Identify which cell holds the provided text, then report its [x, y] central coordinate. 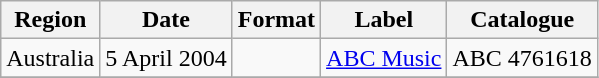
Australia [50, 58]
Region [50, 20]
Date [166, 20]
ABC Music [384, 58]
5 April 2004 [166, 58]
Label [384, 20]
Format [276, 20]
Catalogue [522, 20]
ABC 4761618 [522, 58]
